From the cell containing the given text, extract its center point as (X, Y) coordinate. 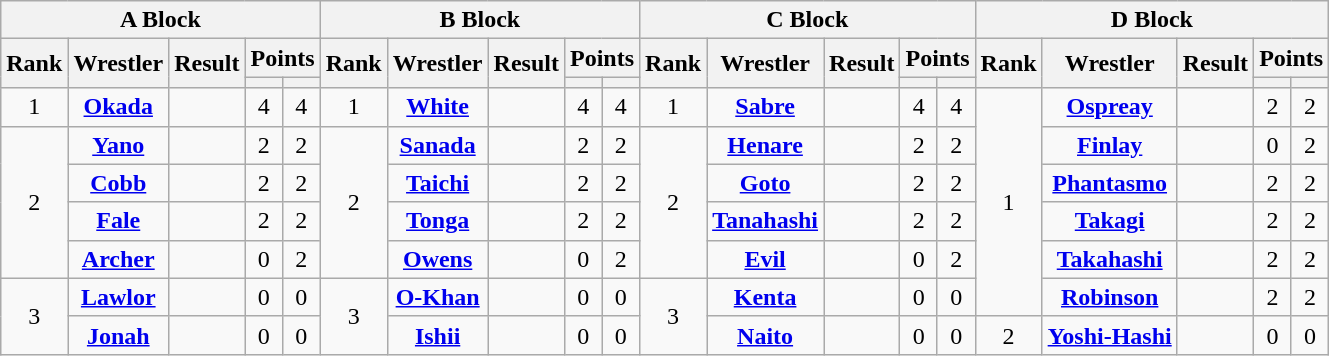
Ospreay (1110, 107)
Jonah (118, 335)
Tonga (438, 221)
Sanada (438, 145)
A Block (160, 20)
Archer (118, 259)
Takagi (1110, 221)
Lawlor (118, 297)
Goto (766, 183)
Naito (766, 335)
White (438, 107)
Cobb (118, 183)
B Block (480, 20)
Taichi (438, 183)
Evil (766, 259)
Robinson (1110, 297)
Henare (766, 145)
D Block (1152, 20)
Sabre (766, 107)
C Block (808, 20)
Fale (118, 221)
O-Khan (438, 297)
Yano (118, 145)
Owens (438, 259)
Takahashi (1110, 259)
Yoshi-Hashi (1110, 335)
Kenta (766, 297)
Tanahashi (766, 221)
Okada (118, 107)
Finlay (1110, 145)
Ishii (438, 335)
Phantasmo (1110, 183)
